Find where the given text appears and provide that cell's center as (x, y) coordinate. 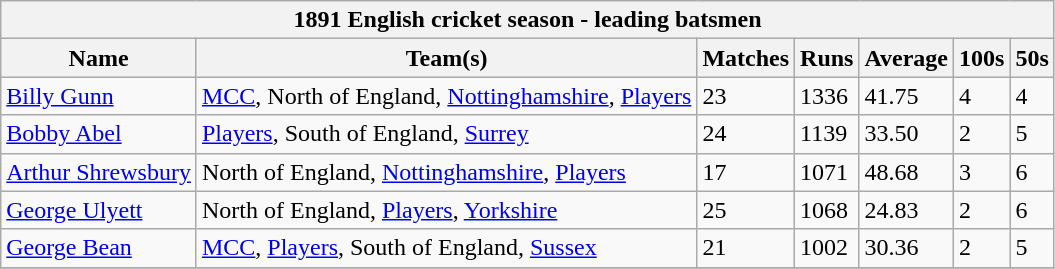
Matches (746, 58)
30.36 (906, 248)
3 (982, 172)
17 (746, 172)
33.50 (906, 134)
1891 English cricket season - leading batsmen (528, 20)
1071 (827, 172)
George Bean (99, 248)
41.75 (906, 96)
Team(s) (446, 58)
Players, South of England, Surrey (446, 134)
Average (906, 58)
MCC, Players, South of England, Sussex (446, 248)
1336 (827, 96)
100s (982, 58)
24 (746, 134)
24.83 (906, 210)
23 (746, 96)
Runs (827, 58)
North of England, Players, Yorkshire (446, 210)
Name (99, 58)
MCC, North of England, Nottinghamshire, Players (446, 96)
Billy Gunn (99, 96)
North of England, Nottinghamshire, Players (446, 172)
21 (746, 248)
50s (1032, 58)
Bobby Abel (99, 134)
1002 (827, 248)
1139 (827, 134)
48.68 (906, 172)
1068 (827, 210)
25 (746, 210)
George Ulyett (99, 210)
Arthur Shrewsbury (99, 172)
